For the text-containing cell, return its midpoint in [X, Y] coordinate format. 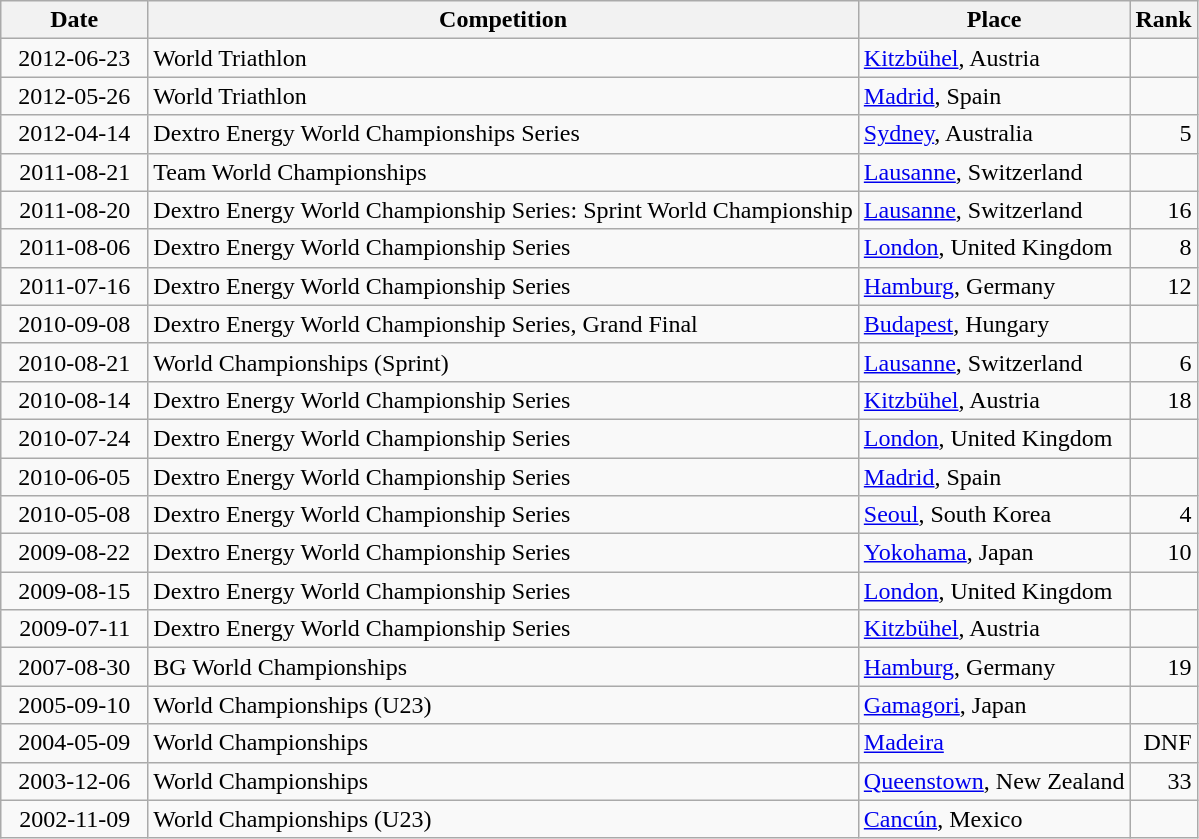
Dextro Energy World Championship Series: Sprint World Championship [504, 210]
2010-09-08 [74, 324]
18 [1164, 400]
10 [1164, 553]
2009-08-15 [74, 591]
Sydney, Australia [994, 134]
2011-08-20 [74, 210]
World Championships (Sprint) [504, 362]
Dextro Energy World Championship Series, Grand Final [504, 324]
DNF [1164, 743]
2009-08-22 [74, 553]
33 [1164, 781]
Team World Championships [504, 172]
Competition [504, 20]
5 [1164, 134]
Gamagori, Japan [994, 705]
Rank [1164, 20]
2012-05-26 [74, 96]
2002-11-09 [74, 819]
2011-08-21 [74, 172]
19 [1164, 667]
Date [74, 20]
12 [1164, 286]
2005-09-10 [74, 705]
Madeira [994, 743]
6 [1164, 362]
2010-06-05 [74, 477]
2007-08-30 [74, 667]
Yokohama, Japan [994, 553]
2012-06-23 [74, 58]
2012-04-14 [74, 134]
2011-07-16 [74, 286]
8 [1164, 248]
Seoul, South Korea [994, 515]
2009-07-11 [74, 629]
2010-05-08 [74, 515]
2010-07-24 [74, 438]
16 [1164, 210]
2010-08-21 [74, 362]
2011-08-06 [74, 248]
Place [994, 20]
2003-12-06 [74, 781]
Budapest, Hungary [994, 324]
2010-08-14 [74, 400]
Queenstown, New Zealand [994, 781]
Dextro Energy World Championships Series [504, 134]
2004-05-09 [74, 743]
BG World Championships [504, 667]
Cancún, Mexico [994, 819]
4 [1164, 515]
